Return [x, y] of the center of cell containing provided text 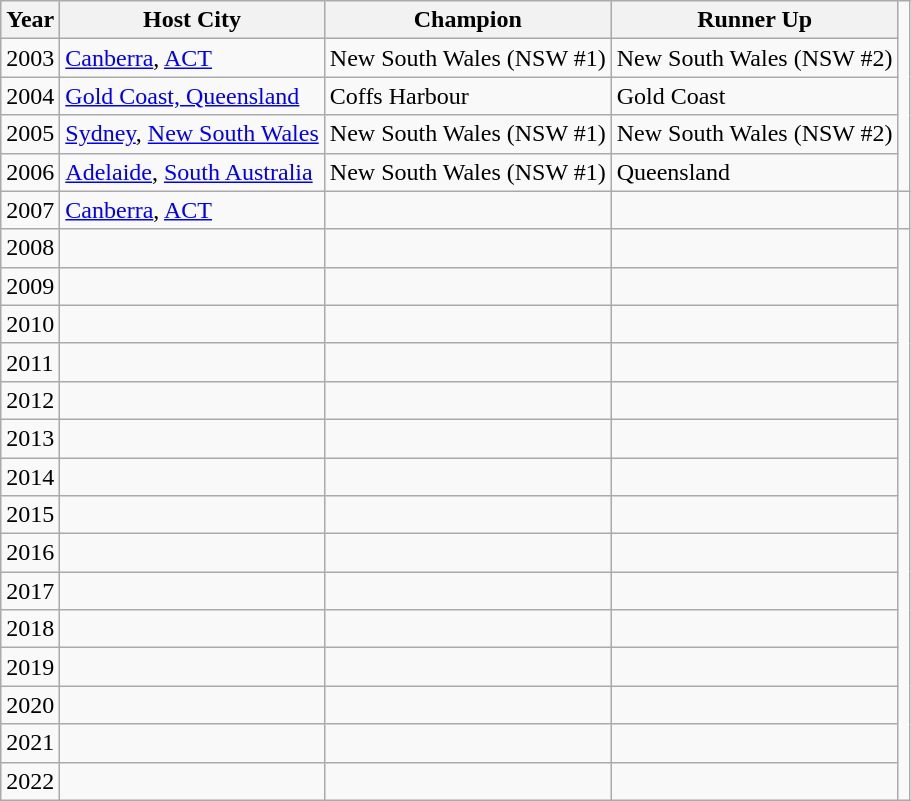
2003 [30, 58]
2011 [30, 362]
2017 [30, 591]
Gold Coast [754, 96]
Runner Up [754, 20]
2009 [30, 286]
Coffs Harbour [468, 96]
2005 [30, 134]
2018 [30, 629]
2020 [30, 705]
2010 [30, 324]
2004 [30, 96]
2008 [30, 248]
2006 [30, 172]
2012 [30, 400]
2014 [30, 477]
Gold Coast, Queensland [192, 96]
2016 [30, 553]
Queensland [754, 172]
2015 [30, 515]
Sydney, New South Wales [192, 134]
Champion [468, 20]
Host City [192, 20]
2019 [30, 667]
2022 [30, 781]
2013 [30, 438]
Year [30, 20]
2021 [30, 743]
2007 [30, 210]
Adelaide, South Australia [192, 172]
